Pinpoint the cell where the given text exists, returning its [X, Y] midpoint coordinate. 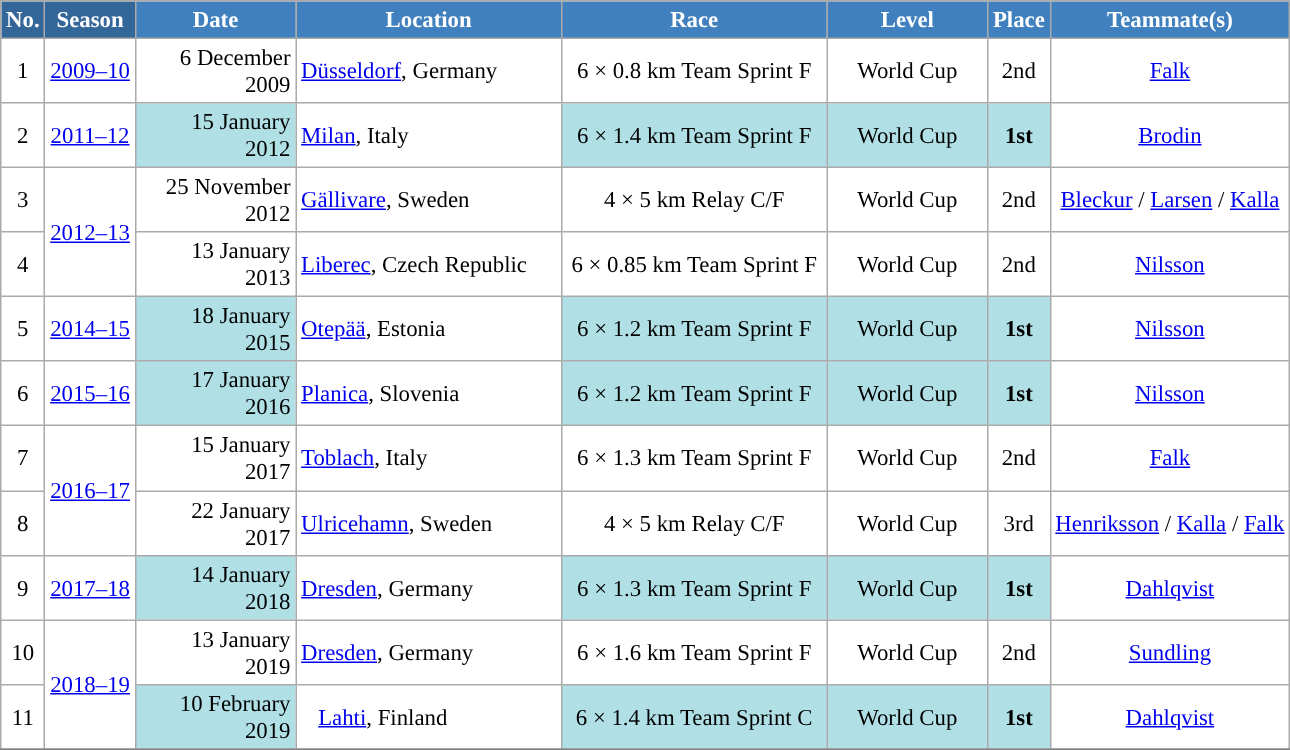
14 January 2018 [216, 588]
Date [216, 20]
2012–13 [90, 232]
Gällivare, Sweden [429, 200]
11 [23, 716]
6 × 0.8 km Team Sprint F [694, 72]
Otepää, Estonia [429, 330]
2014–15 [90, 330]
6 × 1.6 km Team Sprint F [694, 652]
2 [23, 136]
Location [429, 20]
Race [694, 20]
15 January 2012 [216, 136]
Brodin [1170, 136]
13 January 2019 [216, 652]
6 × 0.85 km Team Sprint F [694, 264]
25 November 2012 [216, 200]
Henriksson / Kalla / Falk [1170, 524]
2011–12 [90, 136]
Ulricehamn, Sweden [429, 524]
4 [23, 264]
Toblach, Italy [429, 458]
13 January 2013 [216, 264]
10 February 2019 [216, 716]
15 January 2017 [216, 458]
Season [90, 20]
10 [23, 652]
9 [23, 588]
Sundling [1170, 652]
2009–10 [90, 72]
Teammate(s) [1170, 20]
1 [23, 72]
Liberec, Czech Republic [429, 264]
8 [23, 524]
22 January 2017 [216, 524]
Level [908, 20]
2017–18 [90, 588]
Bleckur / Larsen / Kalla [1170, 200]
Planica, Slovenia [429, 394]
18 January 2015 [216, 330]
17 January 2016 [216, 394]
Milan, Italy [429, 136]
Düsseldorf, Germany [429, 72]
Place [1019, 20]
6 [23, 394]
Lahti, Finland [429, 716]
6 × 1.4 km Team Sprint F [694, 136]
6 × 1.4 km Team Sprint C [694, 716]
3 [23, 200]
6 December 2009 [216, 72]
No. [23, 20]
2015–16 [90, 394]
3rd [1019, 524]
5 [23, 330]
7 [23, 458]
2018–19 [90, 684]
2016–17 [90, 490]
